Provide the (X, Y) coordinate of the cell's center where the given text is located.  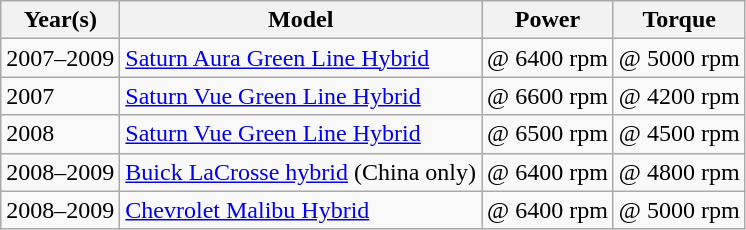
Buick LaCrosse hybrid (China only) (301, 172)
Year(s) (60, 20)
2008 (60, 134)
Chevrolet Malibu Hybrid (301, 210)
@ 4800 rpm (679, 172)
@ 6600 rpm (548, 96)
2007 (60, 96)
Torque (679, 20)
Model (301, 20)
@ 4200 rpm (679, 96)
Power (548, 20)
@ 6500 rpm (548, 134)
Saturn Aura Green Line Hybrid (301, 58)
2007–2009 (60, 58)
@ 4500 rpm (679, 134)
